For the text-containing cell, return its midpoint in (X, Y) coordinate format. 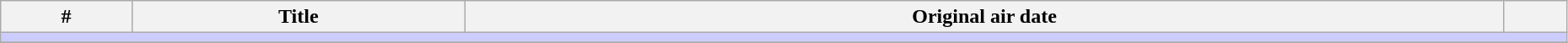
Original air date (983, 17)
# (66, 17)
Title (299, 17)
